Pinpoint the cell where the given text exists, returning its [x, y] midpoint coordinate. 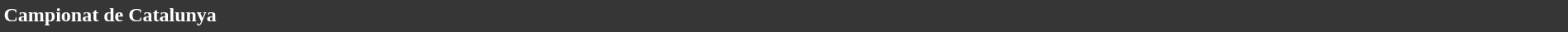
Campionat de Catalunya [784, 15]
